Find where the given text appears and provide that cell's center as (X, Y) coordinate. 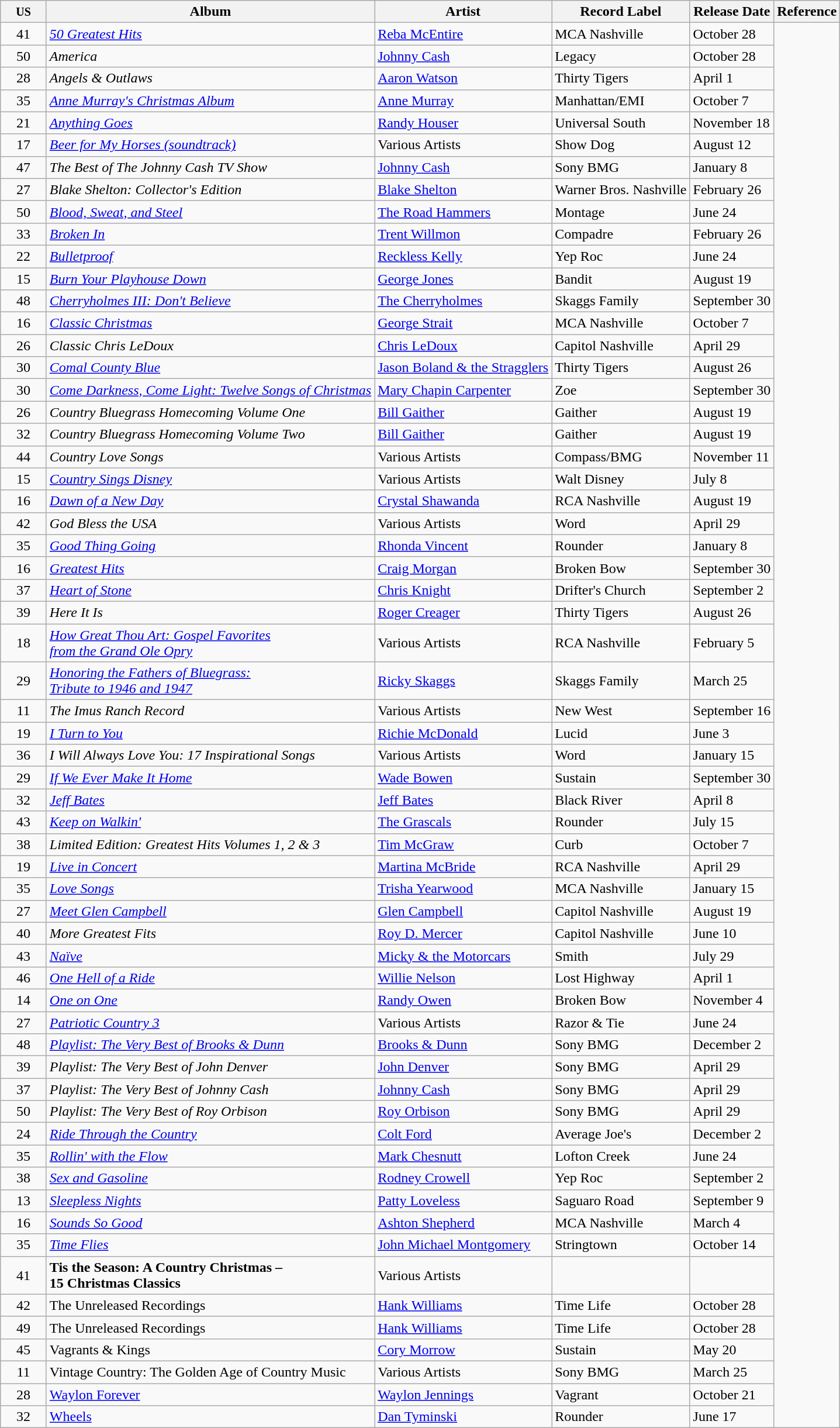
The Grascals (463, 822)
Chris Knight (463, 590)
America (210, 56)
November 4 (732, 1000)
Vintage Country: The Golden Age of Country Music (210, 1372)
Micky & the Motorcars (463, 956)
Playlist: The Very Best of John Denver (210, 1067)
14 (23, 1000)
Artist (463, 12)
Crystal Shawanda (463, 501)
Time Flies (210, 1245)
Anne Murray's Christmas Album (210, 101)
June 17 (732, 1417)
Patriotic Country 3 (210, 1023)
John Michael Montgomery (463, 1245)
Good Thing Going (210, 546)
Willie Nelson (463, 978)
Show Dog (621, 145)
Universal South (621, 123)
Vagrants & Kings (210, 1350)
Blake Shelton (463, 189)
Trent Willmon (463, 234)
Vagrant (621, 1395)
Compass/BMG (621, 457)
Meet Glen Campbell (210, 911)
The Imus Ranch Record (210, 711)
Sounds So Good (210, 1223)
Rhonda Vincent (463, 546)
July 8 (732, 479)
Classic Chris LeDoux (210, 346)
Chris LeDoux (463, 346)
50 Greatest Hits (210, 34)
Heart of Stone (210, 590)
Drifter's Church (621, 590)
Sleepless Nights (210, 1201)
Zoe (621, 390)
George Strait (463, 323)
Legacy (621, 56)
Country Bluegrass Homecoming Volume Two (210, 434)
46 (23, 978)
Montage (621, 212)
Martina McBride (463, 867)
June 10 (732, 933)
Richie McDonald (463, 733)
Waylon Forever (210, 1395)
The Best of The Johnny Cash TV Show (210, 167)
July 15 (732, 822)
Glen Campbell (463, 911)
Ride Through the Country (210, 1134)
44 (23, 457)
Rollin' with the Flow (210, 1156)
21 (23, 123)
Craig Morgan (463, 568)
Blake Shelton: Collector's Edition (210, 189)
God Bless the USA (210, 523)
Stringtown (621, 1245)
Saguaro Road (621, 1201)
Limited Edition: Greatest Hits Volumes 1, 2 & 3 (210, 844)
40 (23, 933)
I Will Always Love You: 17 Inspirational Songs (210, 756)
One Hell of a Ride (210, 978)
24 (23, 1134)
18 (23, 642)
Average Joe's (621, 1134)
Tim McGraw (463, 844)
One on One (210, 1000)
Ricky Skaggs (463, 681)
George Jones (463, 279)
More Greatest Fits (210, 933)
Beer for My Horses (soundtrack) (210, 145)
I Turn to You (210, 733)
Smith (621, 956)
Broken In (210, 234)
Here It Is (210, 612)
22 (23, 256)
April 8 (732, 800)
September 9 (732, 1201)
Country Sings Disney (210, 479)
Cherryholmes III: Don't Believe (210, 301)
33 (23, 234)
Keep on Walkin' (210, 822)
Anne Murray (463, 101)
Country Bluegrass Homecoming Volume One (210, 412)
Lofton Creek (621, 1156)
June 3 (732, 733)
Angels & Outlaws (210, 78)
Country Love Songs (210, 457)
John Denver (463, 1067)
17 (23, 145)
Dawn of a New Day (210, 501)
Curb (621, 844)
Honoring the Fathers of Bluegrass:Tribute to 1946 and 1947 (210, 681)
36 (23, 756)
Release Date (732, 12)
Aaron Watson (463, 78)
The Road Hammers (463, 212)
Black River (621, 800)
March 4 (732, 1223)
Blood, Sweat, and Steel (210, 212)
Jason Boland & the Stragglers (463, 368)
47 (23, 167)
Tis the Season: A Country Christmas –15 Christmas Classics (210, 1275)
Dan Tyminski (463, 1417)
49 (23, 1327)
Mark Chesnutt (463, 1156)
Love Songs (210, 889)
Waylon Jennings (463, 1395)
Wheels (210, 1417)
Playlist: The Very Best of Brooks & Dunn (210, 1045)
Reckless Kelly (463, 256)
Roy D. Mercer (463, 933)
Anything Goes (210, 123)
Bandit (621, 279)
Rodney Crowell (463, 1178)
The Cherryholmes (463, 301)
US (23, 12)
November 11 (732, 457)
Cory Morrow (463, 1350)
Comal County Blue (210, 368)
Ashton Shepherd (463, 1223)
Brooks & Dunn (463, 1045)
September 16 (732, 711)
Trisha Yearwood (463, 889)
February 5 (732, 642)
Album (210, 12)
Razor & Tie (621, 1023)
If We Ever Make It Home (210, 778)
New West (621, 711)
Playlist: The Very Best of Johnny Cash (210, 1089)
Walt Disney (621, 479)
Greatest Hits (210, 568)
Classic Christmas (210, 323)
Patty Loveless (463, 1201)
13 (23, 1201)
Randy Houser (463, 123)
Sex and Gasoline (210, 1178)
Roy Orbison (463, 1112)
Randy Owen (463, 1000)
Bulletproof (210, 256)
Record Label (621, 12)
How Great Thou Art: Gospel Favoritesfrom the Grand Ole Opry (210, 642)
Lost Highway (621, 978)
Warner Bros. Nashville (621, 189)
Manhattan/EMI (621, 101)
Colt Ford (463, 1134)
October 21 (732, 1395)
Come Darkness, Come Light: Twelve Songs of Christmas (210, 390)
August 12 (732, 145)
Lucid (621, 733)
Live in Concert (210, 867)
Compadre (621, 234)
Naïve (210, 956)
Reba McEntire (463, 34)
Reference (807, 12)
October 14 (732, 1245)
Burn Your Playhouse Down (210, 279)
July 29 (732, 956)
May 20 (732, 1350)
45 (23, 1350)
Mary Chapin Carpenter (463, 390)
Playlist: The Very Best of Roy Orbison (210, 1112)
Wade Bowen (463, 778)
November 18 (732, 123)
Roger Creager (463, 612)
